Find where the given text appears and provide that cell's center as (X, Y) coordinate. 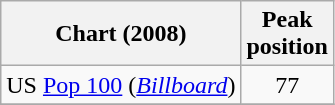
77 (287, 85)
Chart (2008) (121, 34)
Peakposition (287, 34)
US Pop 100 (Billboard) (121, 85)
